Search for the cell housing the specified text and yield its [x, y] center coordinate. 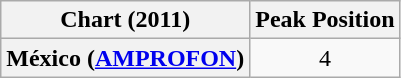
4 [325, 58]
México (AMPROFON) [126, 58]
Chart (2011) [126, 20]
Peak Position [325, 20]
